Search for the cell housing the specified text and yield its [x, y] center coordinate. 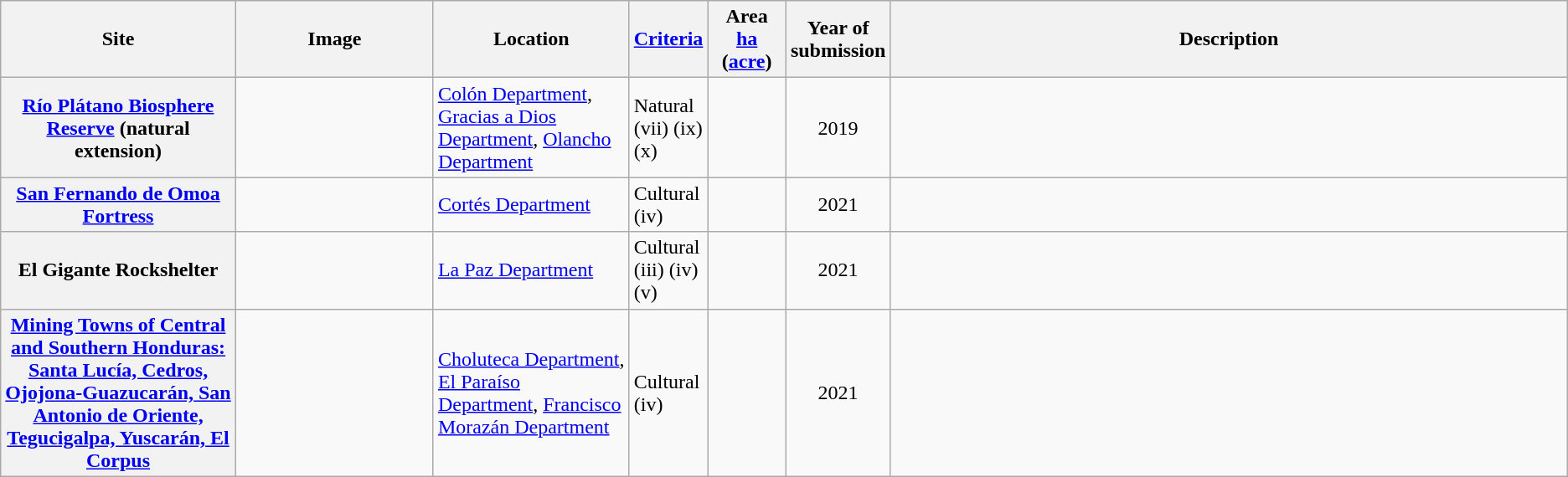
Cortés Department [531, 204]
2019 [838, 127]
Image [334, 39]
Colón Department, Gracias a Dios Department, Olancho Department [531, 127]
Criteria [668, 39]
El Gigante Rockshelter [119, 270]
Río Plátano Biosphere Reserve (natural extension) [119, 127]
Site [119, 39]
Areaha (acre) [747, 39]
La Paz Department [531, 270]
San Fernando de Omoa Fortress [119, 204]
Description [1229, 39]
Cultural (iii) (iv) (v) [668, 270]
Location [531, 39]
Natural (vii) (ix) (x) [668, 127]
Year of submission [838, 39]
Choluteca Department, El Paraíso Department, Francisco Morazán Department [531, 392]
Mining Towns of Central and Southern Honduras: Santa Lucía, Cedros, Ojojona-Guazucarán, San Antonio de Oriente, Tegucigalpa, Yuscarán, El Corpus [119, 392]
